Capture the cell that displays the provided text and extract its (X, Y) central coordinate. 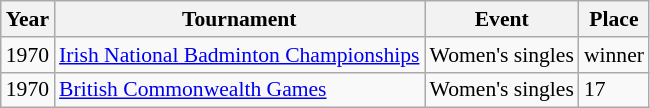
winner (614, 55)
Event (502, 19)
Tournament (239, 19)
Year (28, 19)
Place (614, 19)
British Commonwealth Games (239, 90)
Irish National Badminton Championships (239, 55)
17 (614, 90)
